Provide the (X, Y) coordinate of the cell's center where the given text is located.  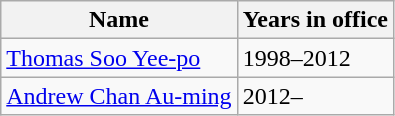
Name (119, 20)
Years in office (315, 20)
Andrew Chan Au-ming (119, 96)
2012– (315, 96)
Thomas Soo Yee-po (119, 58)
1998–2012 (315, 58)
